Capture the cell that displays the provided text and extract its [x, y] central coordinate. 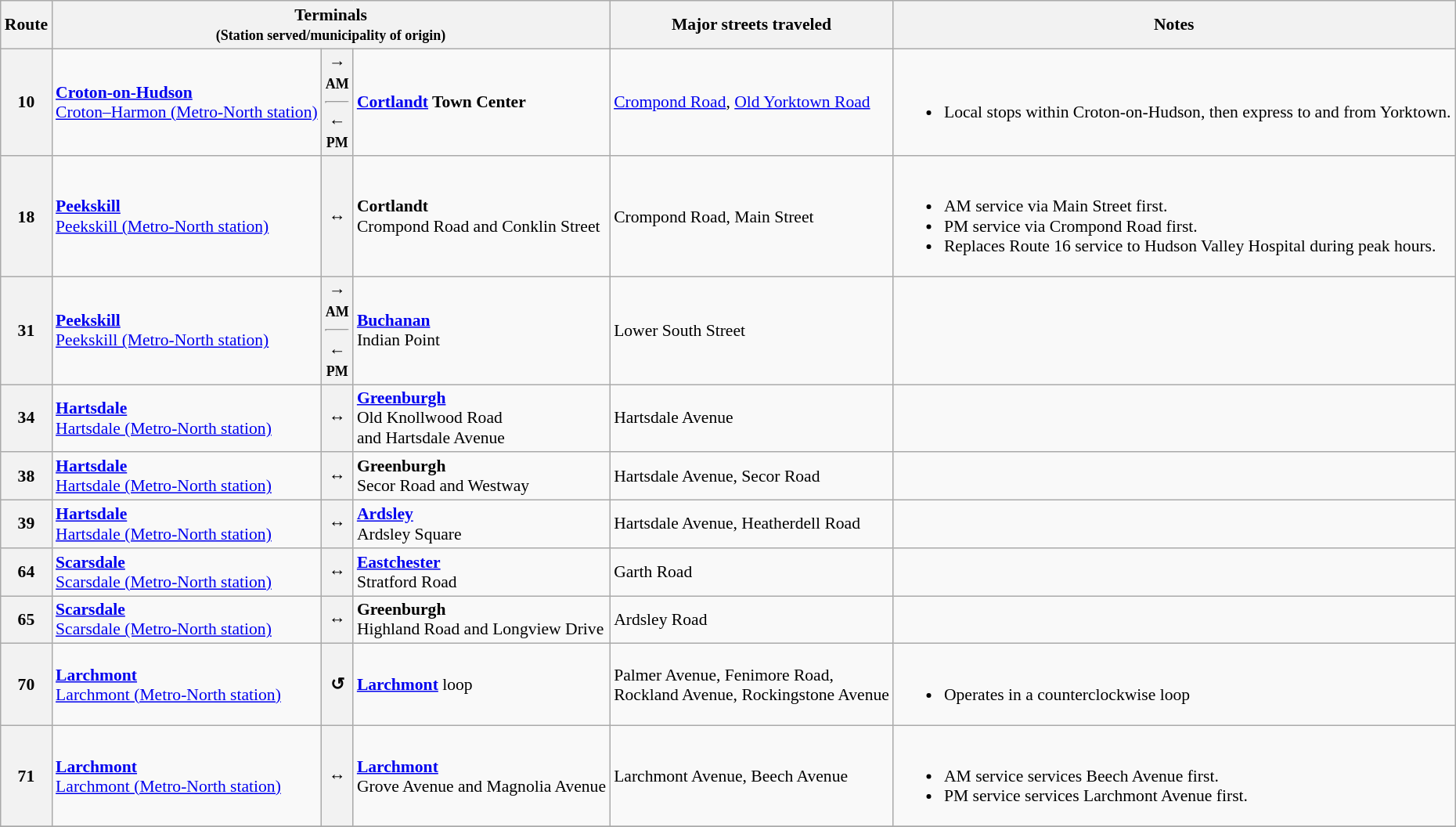
GreenburghOld Knollwood Roadand Hartsdale Avenue [481, 418]
↺ [337, 684]
Lower South Street [751, 330]
Palmer Avenue, Fenimore Road,Rockland Avenue, Rockingstone Avenue [751, 684]
AM service via Main Street first.PM service via Crompond Road first.Replaces Route 16 service to Hudson Valley Hospital during peak hours. [1174, 216]
Operates in a counterclockwise loop [1174, 684]
ArdsleyArdsley Square [481, 525]
Crompond Road, Main Street [751, 216]
65 [27, 620]
GreenburghSecor Road and Westway [481, 476]
CortlandtCrompond Road and Conklin Street [481, 216]
Larchmont loop [481, 684]
LarchmontGrove Avenue and Magnolia Avenue [481, 776]
Hartsdale Avenue, Secor Road [751, 476]
Ardsley Road [751, 620]
39 [27, 525]
38 [27, 476]
Hartsdale Avenue, Heatherdell Road [751, 525]
70 [27, 684]
34 [27, 418]
GreenburghHighland Road and Longview Drive [481, 620]
EastchesterStratford Road [481, 572]
Croton-on-HudsonCroton–Harmon (Metro-North station) [186, 102]
AM service services Beech Avenue first.PM service services Larchmont Avenue first. [1174, 776]
Cortlandt Town Center [481, 102]
Crompond Road, Old Yorktown Road [751, 102]
Local stops within Croton-on-Hudson, then express to and from Yorktown. [1174, 102]
Major streets traveled [751, 25]
Hartsdale Avenue [751, 418]
31 [27, 330]
64 [27, 572]
Garth Road [751, 572]
Notes [1174, 25]
10 [27, 102]
Route [27, 25]
Terminals(Station served/municipality of origin) [330, 25]
71 [27, 776]
18 [27, 216]
Larchmont Avenue, Beech Avenue [751, 776]
BuchananIndian Point [481, 330]
